From the cell containing the given text, extract its center point as (x, y) coordinate. 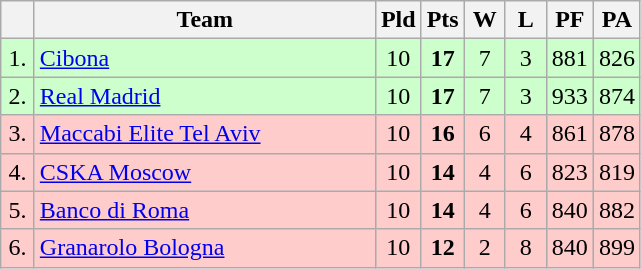
16 (442, 134)
2 (484, 248)
PA (616, 20)
W (484, 20)
2. (18, 96)
1. (18, 58)
5. (18, 210)
819 (616, 172)
6. (18, 248)
Granarolo Bologna (204, 248)
4. (18, 172)
874 (616, 96)
881 (570, 58)
L (526, 20)
826 (616, 58)
CSKA Moscow (204, 172)
12 (442, 248)
Pld (398, 20)
Banco di Roma (204, 210)
Real Madrid (204, 96)
Maccabi Elite Tel Aviv (204, 134)
861 (570, 134)
PF (570, 20)
882 (616, 210)
Team (204, 20)
933 (570, 96)
3. (18, 134)
899 (616, 248)
8 (526, 248)
878 (616, 134)
Pts (442, 20)
Cibona (204, 58)
823 (570, 172)
